Determine the (X, Y) coordinate at the center of the cell enclosing the given text.  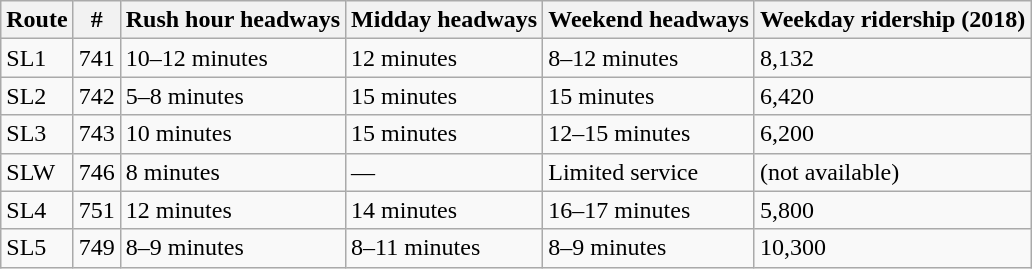
743 (96, 134)
SL3 (37, 134)
749 (96, 248)
8,132 (892, 58)
5,800 (892, 210)
8 minutes (232, 172)
(not available) (892, 172)
Weekday ridership (2018) (892, 20)
SL5 (37, 248)
SL4 (37, 210)
16–17 minutes (649, 210)
Limited service (649, 172)
SL1 (37, 58)
14 minutes (444, 210)
SL2 (37, 96)
742 (96, 96)
8–12 minutes (649, 58)
Rush hour headways (232, 20)
Route (37, 20)
10–12 minutes (232, 58)
741 (96, 58)
6,420 (892, 96)
751 (96, 210)
# (96, 20)
SLW (37, 172)
12–15 minutes (649, 134)
6,200 (892, 134)
— (444, 172)
10,300 (892, 248)
8–11 minutes (444, 248)
Midday headways (444, 20)
10 minutes (232, 134)
5–8 minutes (232, 96)
Weekend headways (649, 20)
746 (96, 172)
